For the text-containing cell, return its midpoint in [x, y] coordinate format. 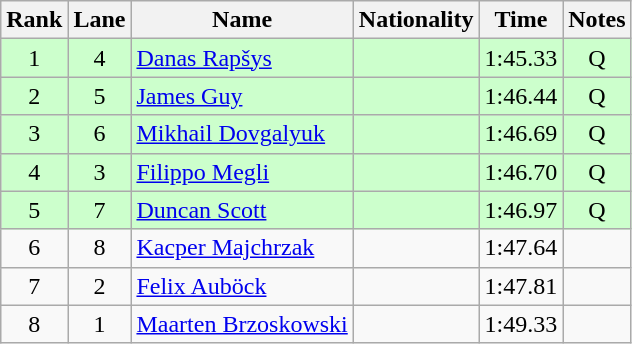
James Guy [242, 96]
Kacper Majchrzak [242, 248]
Filippo Megli [242, 172]
Name [242, 20]
1:46.70 [521, 172]
Lane [100, 20]
1:46.97 [521, 210]
Maarten Brzoskowski [242, 324]
Notes [597, 20]
Nationality [416, 20]
1:47.64 [521, 248]
Felix Auböck [242, 286]
Rank [34, 20]
Duncan Scott [242, 210]
1:47.81 [521, 286]
Time [521, 20]
Danas Rapšys [242, 58]
1:49.33 [521, 324]
1:45.33 [521, 58]
Mikhail Dovgalyuk [242, 134]
1:46.69 [521, 134]
1:46.44 [521, 96]
